Extract the [X, Y] coordinate from the center of the cell holding the provided text.  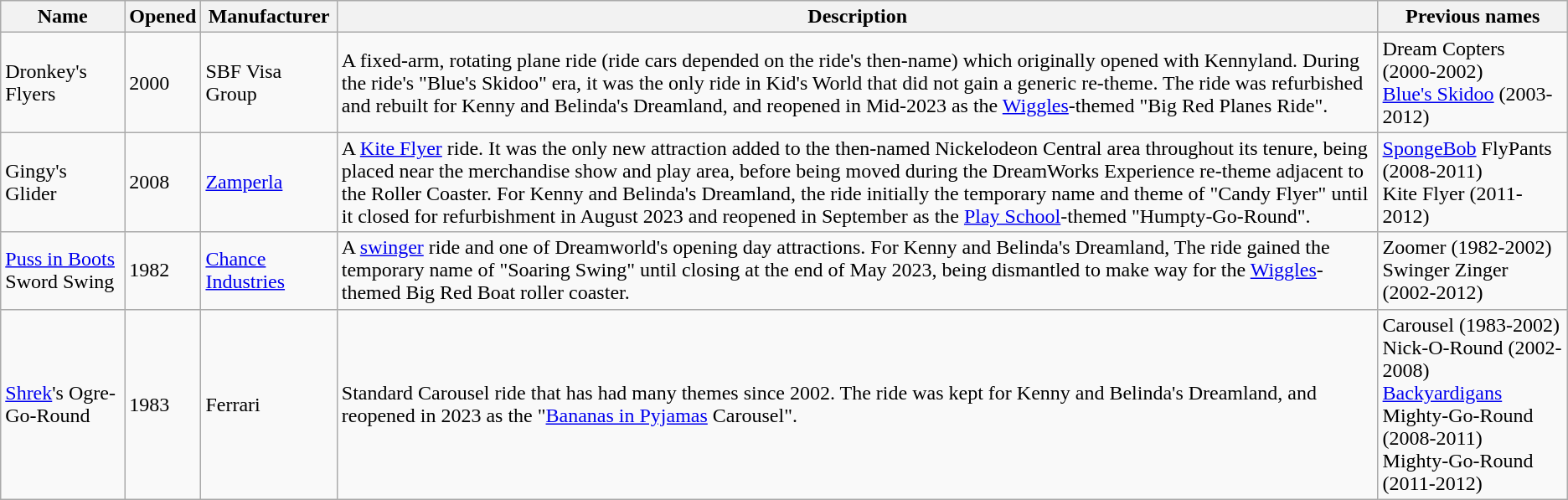
Description [858, 17]
Zamperla [269, 183]
2008 [162, 183]
Ferrari [269, 404]
Name [63, 17]
1983 [162, 404]
1982 [162, 271]
Dronkey's Flyers [63, 82]
Shrek's Ogre-Go-Round [63, 404]
Opened [162, 17]
Zoomer (1982-2002)Swinger Zinger (2002-2012) [1473, 271]
Manufacturer [269, 17]
Carousel (1983-2002)Nick-O-Round (2002-2008)Backyardigans Mighty-Go-Round (2008-2011)Mighty-Go-Round (2011-2012) [1473, 404]
Chance Industries [269, 271]
SpongeBob FlyPants (2008-2011)Kite Flyer (2011-2012) [1473, 183]
Previous names [1473, 17]
SBF Visa Group [269, 82]
2000 [162, 82]
Dream Copters (2000-2002)Blue's Skidoo (2003-2012) [1473, 82]
Gingy's Glider [63, 183]
Puss in Boots Sword Swing [63, 271]
